Locate the cell with the specified text and output its (x, y) center coordinate. 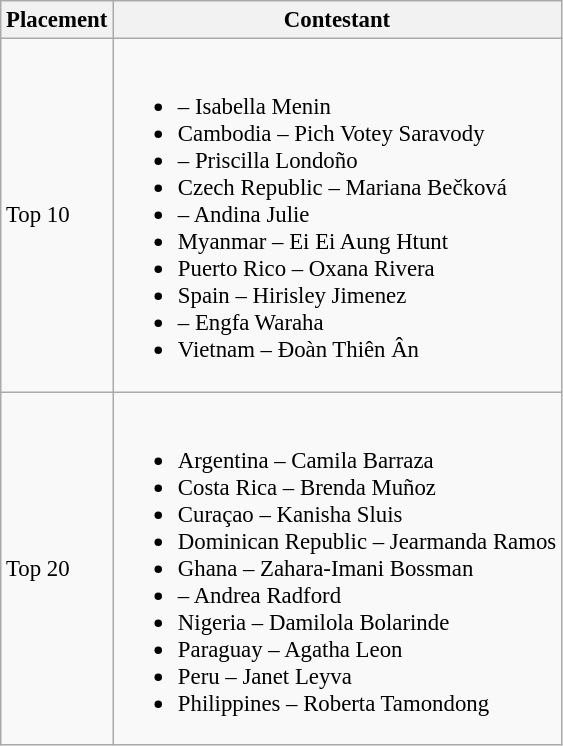
Contestant (338, 20)
Top 20 (57, 568)
Top 10 (57, 216)
Placement (57, 20)
